Scan for the cell matching the given text and deliver its (X, Y) coordinate at center. 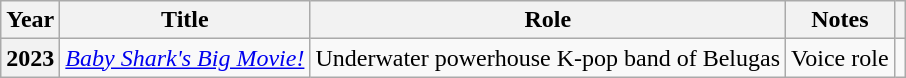
Title (185, 20)
2023 (30, 58)
Baby Shark's Big Movie! (185, 58)
Underwater powerhouse K-pop band of Belugas (548, 58)
Notes (840, 20)
Year (30, 20)
Voice role (840, 58)
Role (548, 20)
